Return [x, y] of the center of cell containing provided text 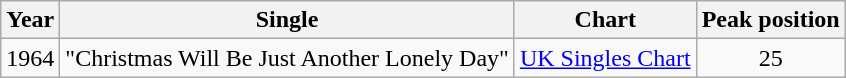
Peak position [770, 20]
UK Singles Chart [605, 58]
Chart [605, 20]
"Christmas Will Be Just Another Lonely Day" [288, 58]
Year [30, 20]
Single [288, 20]
25 [770, 58]
1964 [30, 58]
